Provide the (x, y) coordinate of the cell's center where the given text is located.  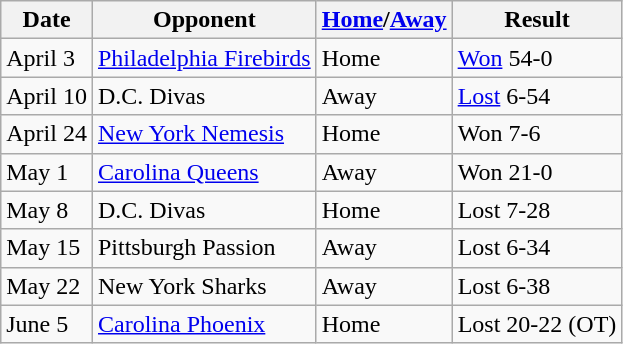
April 24 (47, 134)
May 1 (47, 172)
May 8 (47, 210)
Philadelphia Firebirds (204, 58)
New York Sharks (204, 286)
Lost 20-22 (OT) (537, 324)
Opponent (204, 20)
Won 54-0 (537, 58)
Lost 7-28 (537, 210)
Won 21-0 (537, 172)
April 3 (47, 58)
Date (47, 20)
June 5 (47, 324)
May 22 (47, 286)
Result (537, 20)
Lost 6-54 (537, 96)
Pittsburgh Passion (204, 248)
Lost 6-34 (537, 248)
April 10 (47, 96)
Lost 6-38 (537, 286)
Carolina Phoenix (204, 324)
May 15 (47, 248)
Won 7-6 (537, 134)
Carolina Queens (204, 172)
Home/Away (384, 20)
New York Nemesis (204, 134)
